Find where the given text appears and provide that cell's center as (x, y) coordinate. 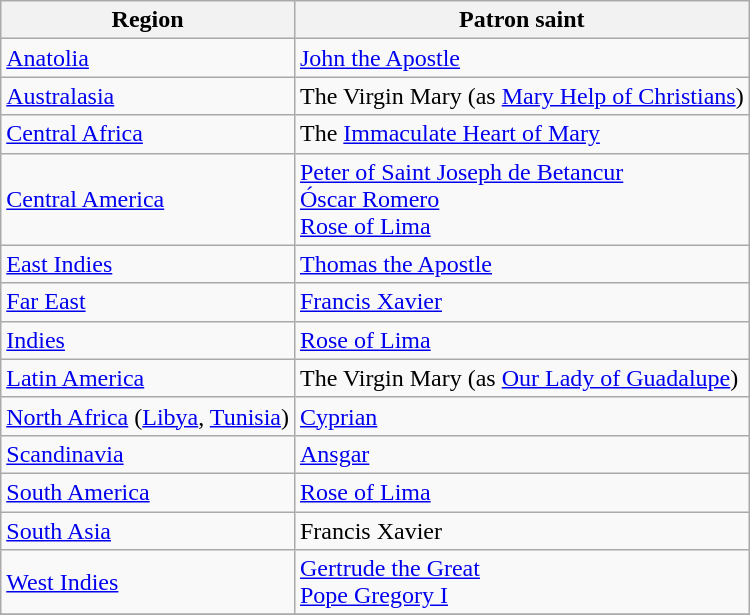
Patron saint (522, 20)
Anatolia (148, 58)
The Immaculate Heart of Mary (522, 134)
Scandinavia (148, 454)
Latin America (148, 378)
Australasia (148, 96)
Region (148, 20)
Gertrude the GreatPope Gregory I (522, 582)
Peter of Saint Joseph de BetancurÓscar RomeroRose of Lima (522, 199)
Central Africa (148, 134)
North Africa (Libya, Tunisia) (148, 416)
East Indies (148, 264)
South America (148, 492)
South Asia (148, 531)
Cyprian (522, 416)
West Indies (148, 582)
The Virgin Mary (as Mary Help of Christians) (522, 96)
Thomas the Apostle (522, 264)
The Virgin Mary (as Our Lady of Guadalupe) (522, 378)
John the Apostle (522, 58)
Indies (148, 340)
Far East (148, 302)
Central America (148, 199)
Ansgar (522, 454)
